Detect which cell encompasses the target text, then output its [X, Y] center coordinate. 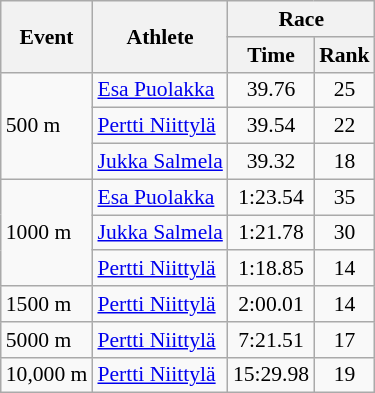
22 [344, 126]
15:29.98 [271, 375]
10,000 m [47, 375]
1:21.78 [271, 233]
39.32 [271, 162]
1500 m [47, 304]
17 [344, 340]
18 [344, 162]
Athlete [160, 36]
Rank [344, 55]
7:21.51 [271, 340]
500 m [47, 126]
39.76 [271, 90]
25 [344, 90]
39.54 [271, 126]
19 [344, 375]
Event [47, 36]
5000 m [47, 340]
30 [344, 233]
Race [302, 19]
Time [271, 55]
1:23.54 [271, 197]
1:18.85 [271, 269]
2:00.01 [271, 304]
35 [344, 197]
1000 m [47, 232]
